Scan for the cell matching the given text and deliver its [x, y] coordinate at center. 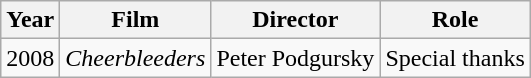
Role [455, 20]
Peter Podgursky [296, 58]
Year [30, 20]
2008 [30, 58]
Director [296, 20]
Cheerbleeders [136, 58]
Special thanks [455, 58]
Film [136, 20]
